For the text-containing cell, return its midpoint in (x, y) coordinate format. 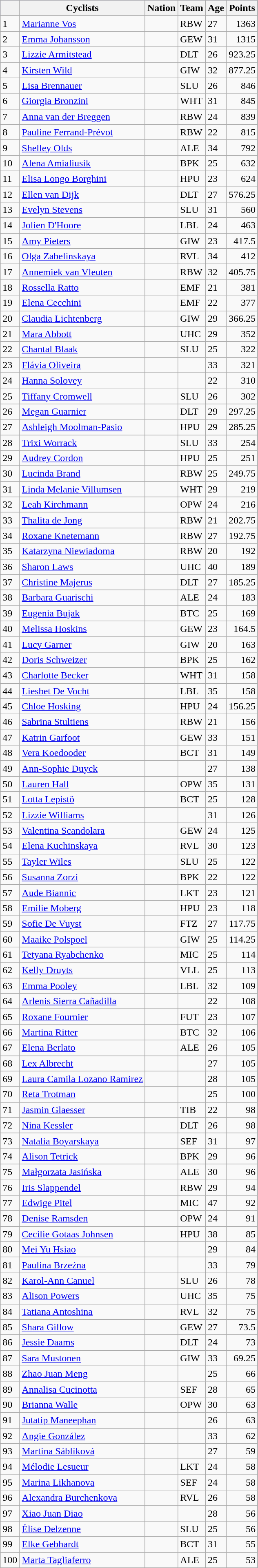
Chloe Hosking (82, 707)
81 (10, 1265)
Tayler Wiles (82, 861)
Lizzie Williams (82, 815)
Team (192, 8)
Arlenis Sierra Cañadilla (82, 1001)
Evelyn Stevens (82, 210)
Age (216, 8)
72 (10, 1125)
Emma Pooley (82, 986)
Jutatip Maneephan (82, 1420)
Elisa Longo Borghini (82, 179)
Xiao Juan Diao (82, 1513)
123 (242, 846)
Jasmin Glaesser (82, 1110)
Katrin Garfoot (82, 738)
Natalia Boyarskaya (82, 1141)
Alison Tetrick (82, 1156)
417.5 (242, 241)
Roxane Knetemann (82, 536)
82 (10, 1281)
Elke Gebhardt (82, 1544)
Anna van der Breggen (82, 117)
118 (242, 908)
192.75 (242, 536)
Sharon Laws (82, 567)
164.5 (242, 629)
Charlotte Becker (82, 675)
Nation (161, 8)
TIB (192, 1110)
113 (242, 970)
70 (10, 1094)
49 (10, 769)
Pauline Ferrand-Prévot (82, 132)
202.75 (242, 520)
Emma Johansson (82, 39)
Marta Tagliaferro (82, 1560)
74 (10, 1156)
42 (10, 660)
412 (242, 256)
Tiffany Cromwell (82, 396)
10 (10, 163)
Olga Zabelinskaya (82, 256)
71 (10, 1110)
Roxane Fournier (82, 1017)
69.25 (242, 1358)
839 (242, 117)
845 (242, 101)
Trixi Worrack (82, 442)
121 (242, 892)
86 (10, 1343)
192 (242, 551)
109 (242, 986)
156.25 (242, 707)
Sara Mustonen (82, 1358)
Nina Kessler (82, 1125)
Elena Kuchinskaya (82, 846)
163 (242, 644)
64 (10, 1001)
Kirsten Wild (82, 70)
Małgorzata Jasińska (82, 1172)
Hanna Solovey (82, 380)
13 (10, 210)
125 (242, 830)
80 (10, 1250)
Marianne Vos (82, 24)
560 (242, 210)
923.25 (242, 55)
14 (10, 225)
37 (10, 582)
Karol-Ann Canuel (82, 1281)
366.25 (242, 318)
Maaike Polspoel (82, 939)
Susanna Zorzi (82, 877)
Zhao Juan Meng (82, 1374)
108 (242, 1001)
185.25 (242, 582)
57 (10, 892)
Melissa Hoskins (82, 629)
249.75 (242, 474)
Alison Powers (82, 1296)
Jessie Daams (82, 1343)
Annemiek van Vleuten (82, 272)
48 (10, 753)
877.25 (242, 70)
846 (242, 86)
45 (10, 707)
815 (242, 132)
189 (242, 567)
VLL (192, 970)
Sofie De Vuyst (82, 923)
114 (242, 955)
52 (10, 815)
322 (242, 349)
Mara Abbott (82, 334)
Élise Delzenne (82, 1529)
7 (10, 117)
297.25 (242, 411)
Cyclists (82, 8)
106 (242, 1032)
Giorgia Bronzini (82, 101)
254 (242, 442)
Iris Slappendel (82, 1188)
169 (242, 613)
FUT (192, 1017)
1363 (242, 24)
61 (10, 955)
2 (10, 39)
Aude Biannic (82, 892)
77 (10, 1203)
Alexandra Burchenkova (82, 1498)
9 (10, 148)
Chantal Blaak (82, 349)
Annalisa Cucinotta (82, 1389)
89 (10, 1389)
Lauren Hall (82, 784)
Points (242, 8)
15 (10, 241)
Thalita de Jong (82, 520)
44 (10, 691)
Audrey Cordon (82, 458)
76 (10, 1188)
Brianna Walle (82, 1405)
352 (242, 334)
463 (242, 225)
Vera Koedooder (82, 753)
51 (10, 799)
Lucinda Brand (82, 474)
Claudia Lichtenberg (82, 318)
Reta Trotman (82, 1094)
17 (10, 272)
Mélodie Lesueur (82, 1467)
Megan Guarnier (82, 411)
128 (242, 799)
Emilie Moberg (82, 908)
576.25 (242, 194)
90 (10, 1405)
302 (242, 396)
46 (10, 722)
405.75 (242, 272)
54 (10, 846)
12 (10, 194)
285.25 (242, 427)
Paulina Brzeźna (82, 1265)
107 (242, 1017)
67 (10, 1048)
Lex Albrecht (82, 1063)
68 (10, 1063)
Laura Camila Lozano Ramirez (82, 1079)
624 (242, 179)
Barbara Guarischi (82, 598)
183 (242, 598)
1315 (242, 39)
50 (10, 784)
83 (10, 1296)
Amy Pieters (82, 241)
Eugenia Bujak (82, 613)
Alena Amialiusik (82, 163)
138 (242, 769)
Martina Sáblíková (82, 1451)
73.5 (242, 1327)
Katarzyna Niewiadoma (82, 551)
Elena Berlato (82, 1048)
321 (242, 365)
310 (242, 380)
36 (10, 567)
117.75 (242, 923)
Angie González (82, 1435)
39 (10, 613)
3 (10, 55)
Mei Yu Hsiao (82, 1250)
Lotta Lepistö (82, 799)
41 (10, 644)
156 (242, 722)
Flávia Oliveira (82, 365)
Sabrina Stultiens (82, 722)
Leah Kirchmann (82, 505)
6 (10, 101)
126 (242, 815)
Martina Ritter (82, 1032)
Lizzie Armitstead (82, 55)
Ann-Sophie Duyck (82, 769)
Jolien D'Hoore (82, 225)
162 (242, 660)
Liesbet De Vocht (82, 691)
1 (10, 24)
4 (10, 70)
87 (10, 1358)
Shara Gillow (82, 1327)
Christine Majerus (82, 582)
149 (242, 753)
151 (242, 738)
792 (242, 148)
19 (10, 303)
251 (242, 458)
Tetyana Ryabchenko (82, 955)
381 (242, 287)
131 (242, 784)
88 (10, 1374)
Lisa Brennauer (82, 86)
Ashleigh Moolman-Pasio (82, 427)
Edwige Pitel (82, 1203)
Doris Schweizer (82, 660)
11 (10, 179)
8 (10, 132)
Valentina Scandolara (82, 830)
43 (10, 675)
18 (10, 287)
Linda Melanie Villumsen (82, 489)
Rossella Ratto (82, 287)
99 (10, 1544)
69 (10, 1079)
5 (10, 86)
219 (242, 489)
93 (10, 1451)
377 (242, 303)
114.25 (242, 939)
60 (10, 939)
216 (242, 505)
Marina Likhanova (82, 1482)
Tatiana Antoshina (82, 1312)
95 (10, 1482)
Shelley Olds (82, 148)
16 (10, 256)
Denise Ramsden (82, 1219)
Lucy Garner (82, 644)
Elena Cecchini (82, 303)
FTZ (192, 923)
Ellen van Dijk (82, 194)
Cecilie Gotaas Johnsen (82, 1234)
Kelly Druyts (82, 970)
632 (242, 163)
